Extract the (x, y) coordinate from the center of the cell holding the provided text.  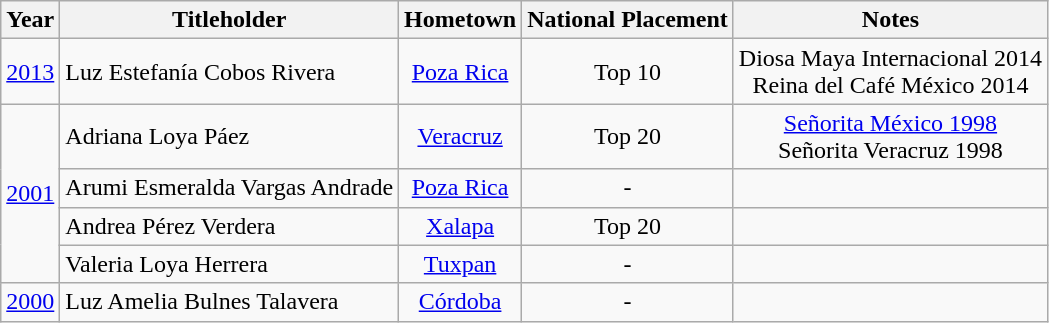
Notes (890, 20)
Tuxpan (460, 264)
Titleholder (230, 20)
Diosa Maya Internacional 2014Reina del Café México 2014 (890, 72)
Year (30, 20)
Córdoba (460, 302)
Arumi Esmeralda Vargas Andrade (230, 188)
Luz Amelia Bulnes Talavera (230, 302)
Veracruz (460, 136)
Hometown (460, 20)
2000 (30, 302)
Andrea Pérez Verdera (230, 226)
Xalapa (460, 226)
Señorita México 1998Señorita Veracruz 1998 (890, 136)
Adriana Loya Páez (230, 136)
National Placement (628, 20)
Top 10 (628, 72)
2013 (30, 72)
Luz Estefanía Cobos Rivera (230, 72)
Valeria Loya Herrera (230, 264)
2001 (30, 194)
